Return [x, y] of the center of cell containing provided text 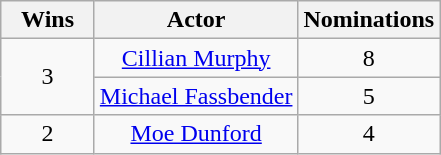
Wins [48, 20]
Michael Fassbender [196, 96]
5 [369, 96]
3 [48, 77]
4 [369, 134]
Actor [196, 20]
Nominations [369, 20]
Moe Dunford [196, 134]
2 [48, 134]
8 [369, 58]
Cillian Murphy [196, 58]
